Provide the [X, Y] coordinate of the cell's center where the given text is located.  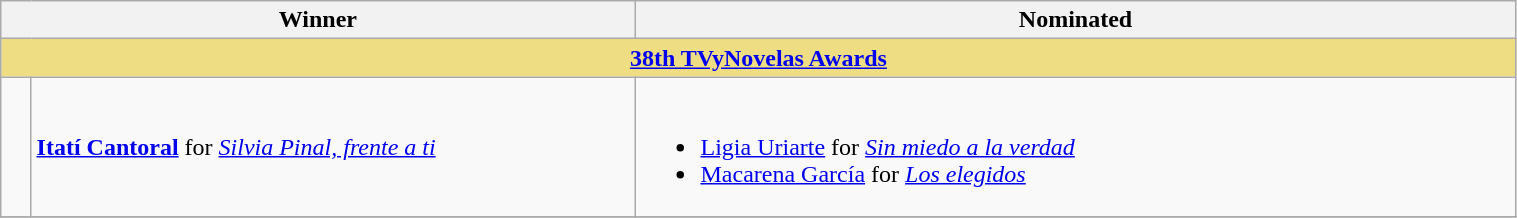
Winner [318, 20]
Nominated [1076, 20]
Ligia Uriarte for Sin miedo a la verdadMacarena García for Los elegidos [1076, 147]
38th TVyNovelas Awards [758, 58]
Itatí Cantoral for Silvia Pinal, frente a ti [333, 147]
